Provide the [X, Y] coordinate of the cell's center where the given text is located.  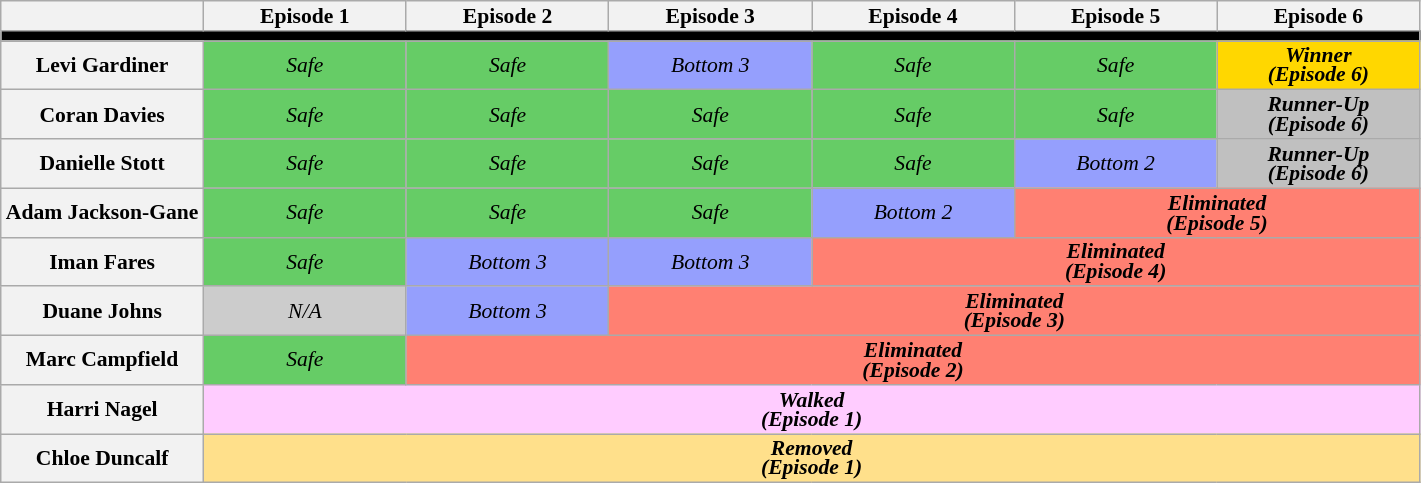
Adam Jackson-Gane [102, 212]
Eliminated(Episode 5) [1216, 212]
Episode 4 [914, 16]
Episode 3 [710, 16]
Harri Nagel [102, 410]
Episode 1 [304, 16]
Winner(Episode 6) [1318, 66]
Episode 6 [1318, 16]
Marc Campfield [102, 360]
N/A [304, 312]
Eliminated(Episode 2) [913, 360]
Iman Fares [102, 262]
Danielle Stott [102, 164]
Episode 5 [1116, 16]
Coran Davies [102, 114]
Duane Johns [102, 312]
Walked(Episode 1) [811, 410]
Eliminated(Episode 4) [1116, 262]
Chloe Duncalf [102, 458]
Eliminated(Episode 3) [1014, 312]
Episode 2 [508, 16]
Removed(Episode 1) [811, 458]
Levi Gardiner [102, 66]
